Return (x, y) of the center of cell containing provided text 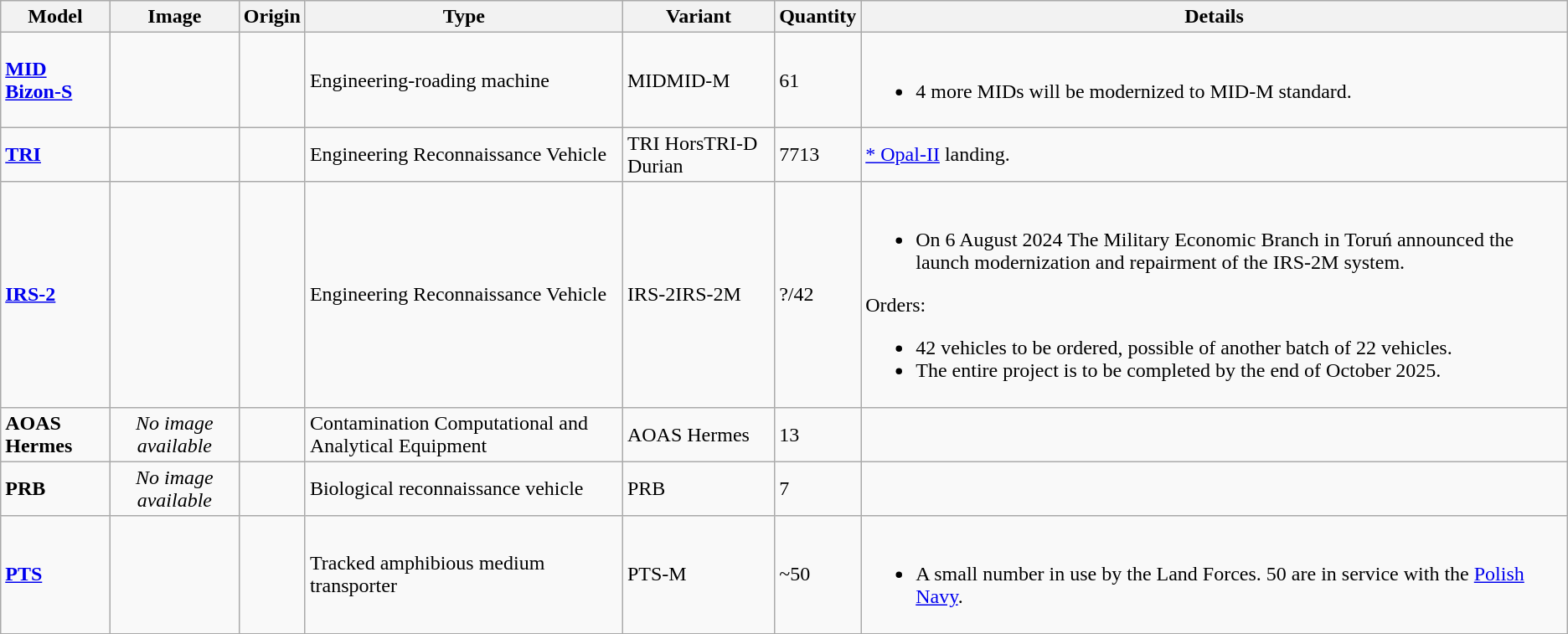
IRS-2 (55, 295)
Type (464, 17)
Variant (699, 17)
Engineering-roading machine (464, 80)
Model (55, 17)
TRI HorsTRI-D Durian (699, 154)
PTS (55, 575)
Image (174, 17)
Tracked amphibious medium transporter (464, 575)
IRS-2IRS-2M (699, 295)
7 (818, 489)
4 more MIDs will be modernized to MID-M standard. (1215, 80)
~50 (818, 575)
Biological reconnaissance vehicle (464, 489)
7713 (818, 154)
61 (818, 80)
Origin (271, 17)
?/42 (818, 295)
A small number in use by the Land Forces. 50 are in service with the Polish Navy. (1215, 575)
TRI (55, 154)
Quantity (818, 17)
MID Bizon-S (55, 80)
MIDMID-M (699, 80)
13 (818, 434)
* Opal-II landing. (1215, 154)
Details (1215, 17)
Contamination Computational and Analytical Equipment (464, 434)
PTS-M (699, 575)
